Detect which cell encompasses the target text, then output its [x, y] center coordinate. 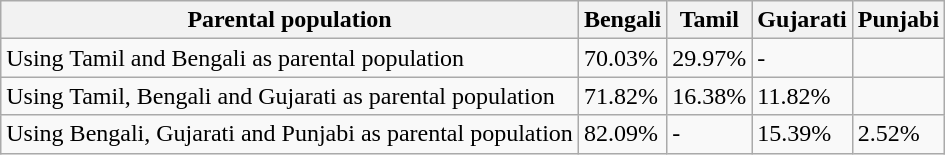
11.82% [802, 96]
Using Tamil, Bengali and Gujarati as parental population [290, 96]
70.03% [622, 58]
Using Bengali, Gujarati and Punjabi as parental population [290, 134]
Parental population [290, 20]
29.97% [710, 58]
82.09% [622, 134]
16.38% [710, 96]
Tamil [710, 20]
Using Tamil and Bengali as parental population [290, 58]
Punjabi [898, 20]
Gujarati [802, 20]
71.82% [622, 96]
15.39% [802, 134]
2.52% [898, 134]
Bengali [622, 20]
